Identify which cell holds the provided text, then report its [X, Y] central coordinate. 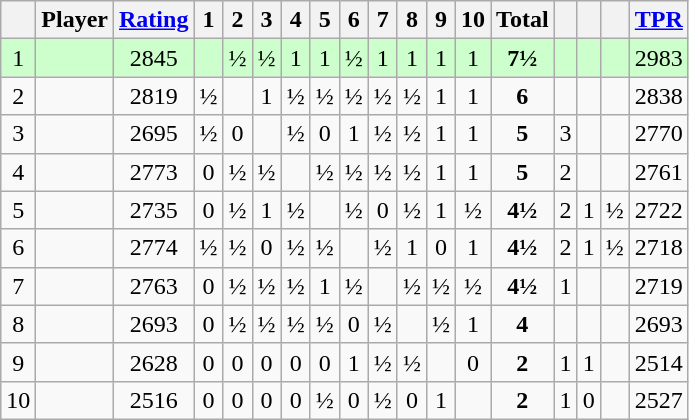
2514 [658, 362]
2718 [658, 248]
2722 [658, 210]
2695 [154, 134]
2628 [154, 362]
TPR [658, 20]
2983 [658, 58]
2763 [154, 286]
2838 [658, 96]
2527 [658, 400]
Player [75, 20]
2819 [154, 96]
7½ [523, 58]
Total [523, 20]
2735 [154, 210]
2774 [154, 248]
2770 [658, 134]
2845 [154, 58]
Rating [154, 20]
2719 [658, 286]
2516 [154, 400]
2761 [658, 172]
2773 [154, 172]
